Locate the cell with the specified text and output its [x, y] center coordinate. 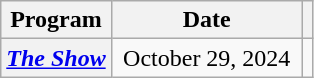
Program [56, 20]
The Show [56, 58]
October 29, 2024 [206, 58]
Date [206, 20]
